Scan for the cell matching the given text and deliver its (X, Y) coordinate at center. 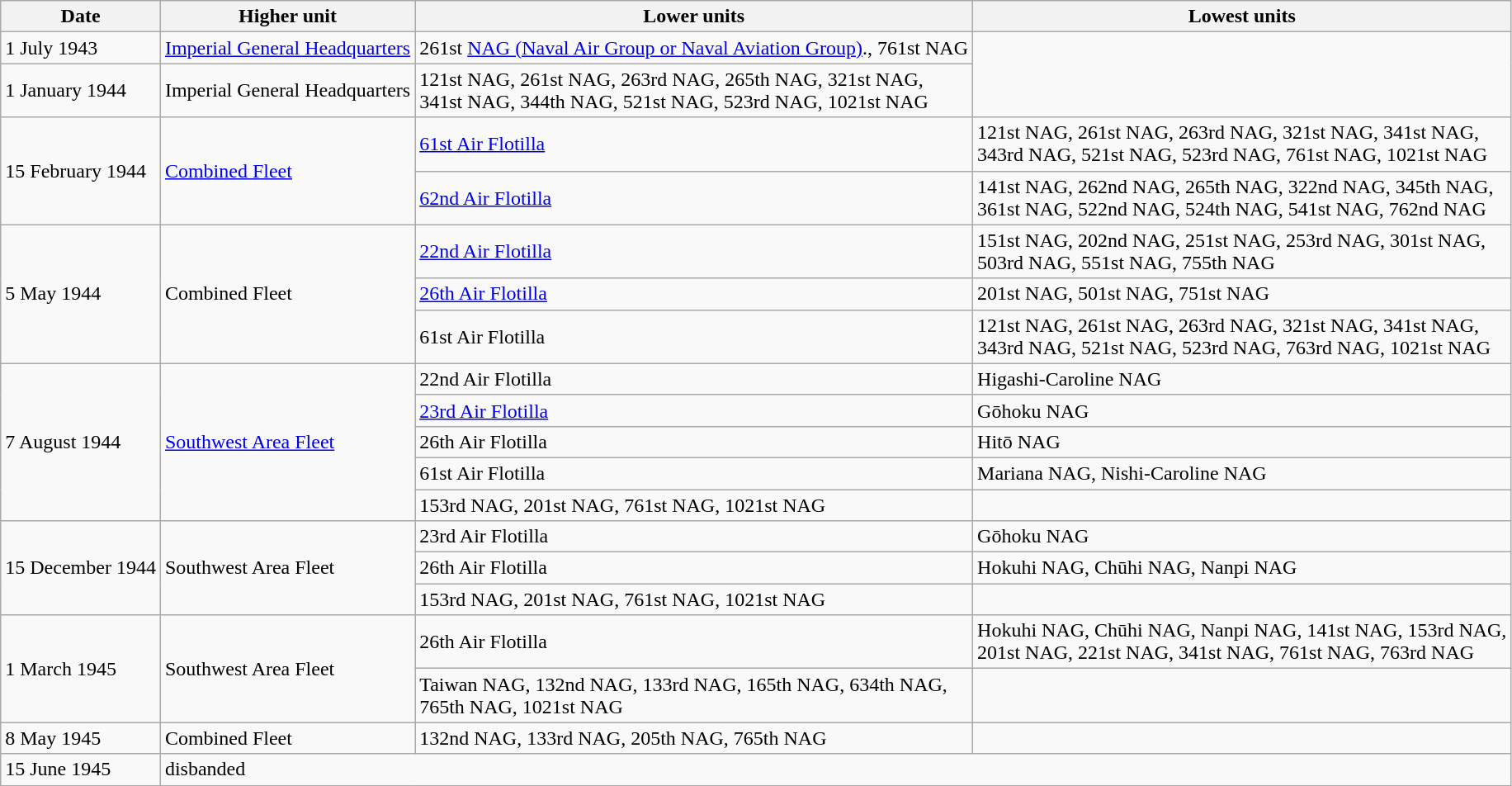
261st NAG (Naval Air Group or Naval Aviation Group)., 761st NAG (694, 48)
201st NAG, 501st NAG, 751st NAG (1242, 294)
Higashi-Caroline NAG (1242, 379)
1 July 1943 (81, 48)
1 March 1945 (81, 669)
Hokuhi NAG, Chūhi NAG, Nanpi NAG (1242, 568)
Date (81, 17)
8 May 1945 (81, 738)
151st NAG, 202nd NAG, 251st NAG, 253rd NAG, 301st NAG, 503rd NAG, 551st NAG, 755th NAG (1242, 251)
Lower units (694, 17)
Lowest units (1242, 17)
Hokuhi NAG, Chūhi NAG, Nanpi NAG, 141st NAG, 153rd NAG, 201st NAG, 221st NAG, 341st NAG, 761st NAG, 763rd NAG (1242, 642)
141st NAG, 262nd NAG, 265th NAG, 322nd NAG, 345th NAG,361st NAG, 522nd NAG, 524th NAG, 541st NAG, 762nd NAG (1242, 198)
15 December 1944 (81, 568)
1 January 1944 (81, 91)
121st NAG, 261st NAG, 263rd NAG, 321st NAG, 341st NAG,343rd NAG, 521st NAG, 523rd NAG, 763rd NAG, 1021st NAG (1242, 337)
Higher unit (287, 17)
disbanded (835, 769)
5 May 1944 (81, 294)
15 February 1944 (81, 171)
62nd Air Flotilla (694, 198)
15 June 1945 (81, 769)
Hitō NAG (1242, 442)
121st NAG, 261st NAG, 263rd NAG, 265th NAG, 321st NAG,341st NAG, 344th NAG, 521st NAG, 523rd NAG, 1021st NAG (694, 91)
132nd NAG, 133rd NAG, 205th NAG, 765th NAG (694, 738)
7 August 1944 (81, 442)
Mariana NAG, Nishi-Caroline NAG (1242, 473)
Taiwan NAG, 132nd NAG, 133rd NAG, 165th NAG, 634th NAG,765th NAG, 1021st NAG (694, 695)
121st NAG, 261st NAG, 263rd NAG, 321st NAG, 341st NAG, 343rd NAG, 521st NAG, 523rd NAG, 761st NAG, 1021st NAG (1242, 144)
